Extract the (X, Y) coordinate from the center of the cell holding the provided text.  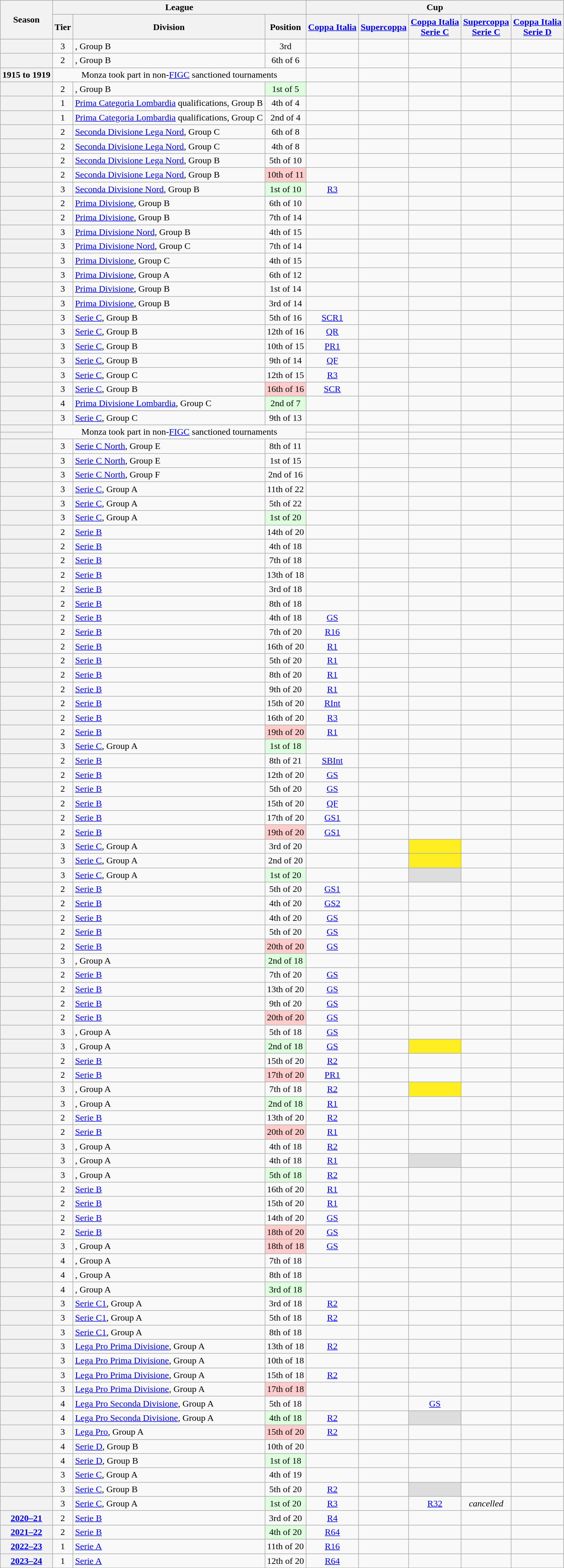
6th of 10 (285, 203)
10th of 18 (285, 1361)
9th of 14 (285, 360)
SCR1 (332, 318)
1st of 10 (285, 189)
SBInt (332, 761)
4th of 4 (285, 103)
17th of 18 (285, 1389)
Season (26, 20)
Prima Categoria Lombardia qualifications, Group C (169, 117)
Prima Divisione Nord, Group C (169, 246)
8th of 20 (285, 675)
10th of 11 (285, 175)
5th of 22 (285, 503)
8th of 11 (285, 446)
Position (285, 27)
Coppa Italia (332, 27)
11th of 22 (285, 489)
2nd of 20 (285, 860)
Cup (435, 8)
RInt (332, 703)
2020–21 (26, 1518)
Tier (63, 27)
10th of 20 (285, 1446)
Prima Divisione, Group C (169, 261)
18th of 18 (285, 1246)
1915 to 1919 (26, 75)
cancelled (486, 1503)
11th of 20 (285, 1546)
Serie C North, Group F (169, 475)
GS2 (332, 904)
QR (332, 332)
2nd of 4 (285, 117)
R32 (435, 1503)
12th of 16 (285, 332)
18th of 20 (285, 1232)
4th of 8 (285, 146)
League (179, 8)
9th of 13 (285, 418)
R4 (332, 1518)
2nd of 16 (285, 475)
2022–23 (26, 1546)
Seconda Divisione Nord, Group B (169, 189)
15th of 18 (285, 1375)
10th of 15 (285, 346)
6th of 12 (285, 275)
1st of 5 (285, 89)
6th of 8 (285, 132)
2023–24 (26, 1560)
SCR (332, 389)
Lega Pro, Group A (169, 1432)
Prima Divisione Lombardia, Group C (169, 403)
5th of 10 (285, 160)
SupercoppaSerie C (486, 27)
Prima Divisione Nord, Group B (169, 232)
1st of 15 (285, 461)
Division (169, 27)
12th of 15 (285, 375)
3rd (285, 46)
2nd of 7 (285, 403)
4th of 19 (285, 1475)
3rd of 14 (285, 303)
Coppa ItaliaSerie D (537, 27)
8th of 21 (285, 761)
1st of 14 (285, 289)
6th of 6 (285, 60)
Coppa ItaliaSerie C (435, 27)
Prima Categoria Lombardia qualifications, Group B (169, 103)
16th of 16 (285, 389)
Supercoppa (384, 27)
5th of 16 (285, 318)
2021–22 (26, 1532)
Prima Divisione, Group A (169, 275)
